Find where the given text appears and provide that cell's center as [X, Y] coordinate. 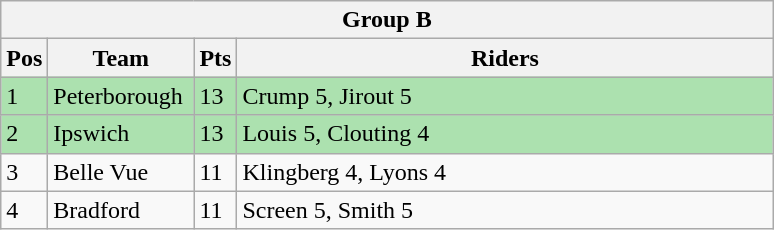
Pos [24, 58]
Peterborough [121, 96]
Klingberg 4, Lyons 4 [505, 172]
3 [24, 172]
Bradford [121, 210]
Ipswich [121, 134]
Pts [216, 58]
Riders [505, 58]
2 [24, 134]
Screen 5, Smith 5 [505, 210]
1 [24, 96]
4 [24, 210]
Crump 5, Jirout 5 [505, 96]
Belle Vue [121, 172]
Louis 5, Clouting 4 [505, 134]
Team [121, 58]
Group B [387, 20]
